Return [x, y] of the center of cell containing provided text 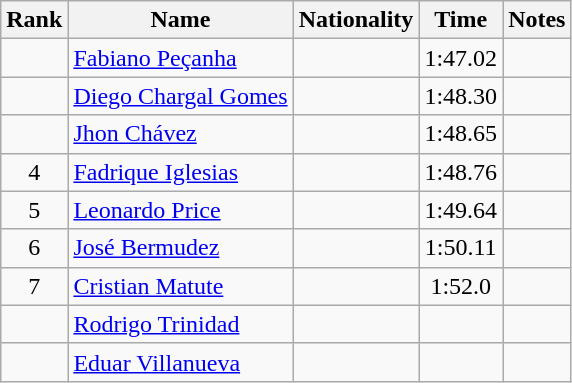
Name [180, 20]
Nationality [356, 20]
Jhon Chávez [180, 134]
1:49.64 [461, 210]
Leonardo Price [180, 210]
Time [461, 20]
1:47.02 [461, 58]
José Bermudez [180, 248]
6 [34, 248]
4 [34, 172]
1:48.76 [461, 172]
Notes [537, 20]
1:52.0 [461, 286]
Fabiano Peçanha [180, 58]
Rank [34, 20]
7 [34, 286]
Fadrique Iglesias [180, 172]
Cristian Matute [180, 286]
1:48.30 [461, 96]
Eduar Villanueva [180, 362]
Diego Chargal Gomes [180, 96]
1:50.11 [461, 248]
5 [34, 210]
Rodrigo Trinidad [180, 324]
1:48.65 [461, 134]
